Find where the given text appears and provide that cell's center as (X, Y) coordinate. 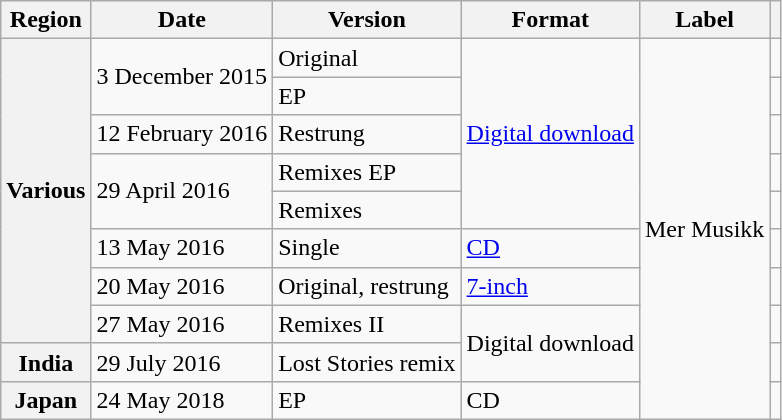
Label (704, 20)
Restrung (367, 134)
13 May 2016 (182, 248)
7-inch (550, 286)
3 December 2015 (182, 77)
Remixes EP (367, 172)
Date (182, 20)
27 May 2016 (182, 324)
Japan (46, 400)
Single (367, 248)
20 May 2016 (182, 286)
Remixes II (367, 324)
12 February 2016 (182, 134)
India (46, 362)
Original, restrung (367, 286)
29 July 2016 (182, 362)
Original (367, 58)
Various (46, 191)
29 April 2016 (182, 191)
Mer Musikk (704, 230)
Version (367, 20)
Region (46, 20)
Lost Stories remix (367, 362)
24 May 2018 (182, 400)
Format (550, 20)
Remixes (367, 210)
